Pinpoint the cell where the given text exists, returning its [X, Y] midpoint coordinate. 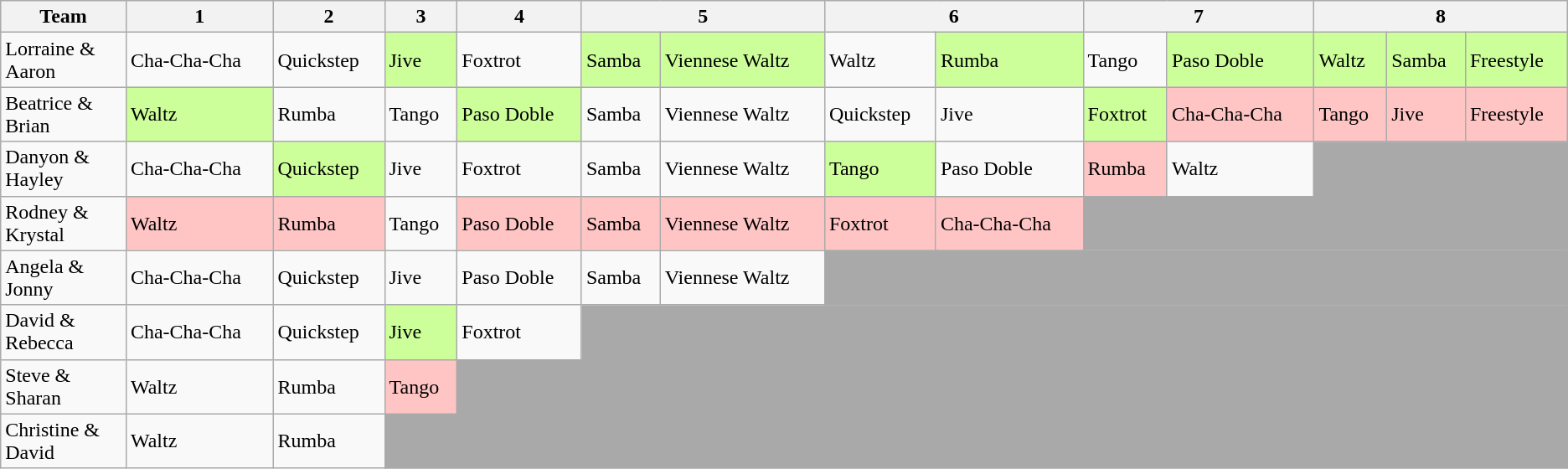
2 [328, 17]
Angela & Jonny [64, 278]
8 [1441, 17]
5 [703, 17]
Lorraine & Aaron [64, 60]
Danyon & Hayley [64, 169]
Beatrice & Brian [64, 114]
Rodney & Krystal [64, 223]
4 [519, 17]
Christine & David [64, 441]
Team [64, 17]
3 [420, 17]
David & Rebecca [64, 332]
7 [1199, 17]
1 [199, 17]
6 [953, 17]
Steve & Sharan [64, 387]
